Return the (X, Y) coordinate for the center point of the cell that contains the specified text.  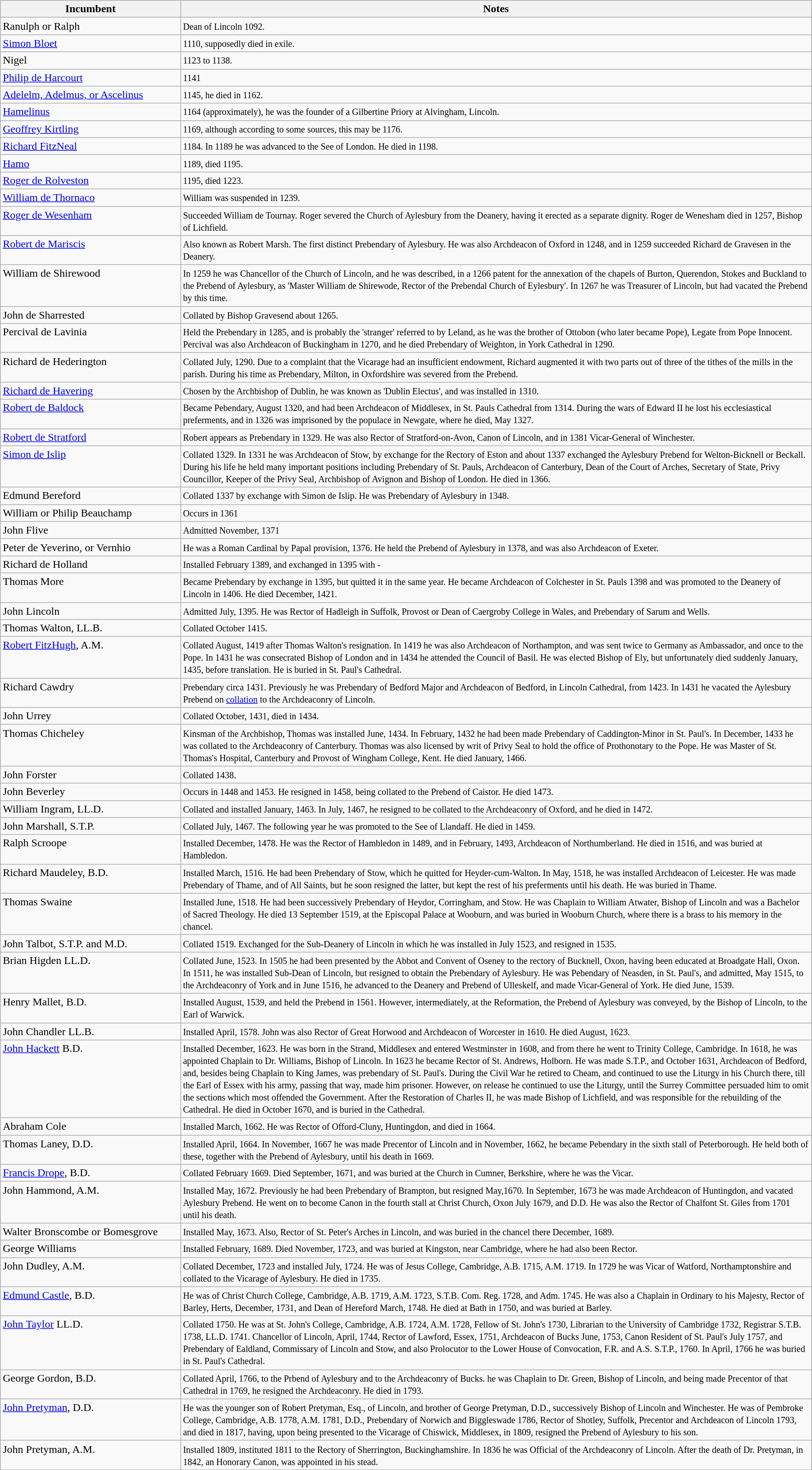
Installed February, 1689. Died November, 1723, and was buried at Kingston, near Cambridge, where he had also been Rector. (496, 1249)
Thomas Walton, LL.B. (91, 628)
Richard de Hederington (91, 368)
Collated February 1669. Died September, 1671, and was buried at the Church in Cumner, Berkshire, where he was the Vicar. (496, 1173)
Collated 1519. Exchanged for the Sub-Deanery of Lincoln in which he was installed in July 1523, and resigned in 1535. (496, 943)
Notes (496, 9)
Percival de Lavinia (91, 338)
Walter Bronscombe or Bomesgrove (91, 1232)
Installed March, 1662. He was Rector of Offord-Cluny, Huntingdon, and died in 1664. (496, 1127)
Robert de Mariscis (91, 251)
Nigel (91, 60)
Hamelinus (91, 112)
He was a Roman Cardinal by Papal provision, 1376. He held the Prebend of Aylesbury in 1378, and was also Archdeacon of Exeter. (496, 547)
Thomas Swaine (91, 914)
Installed February 1389, and exchanged in 1395 with - (496, 564)
Robert FitzHugh, A.M. (91, 657)
Thomas More (91, 588)
Edmund Castle, B.D. (91, 1301)
Collated October, 1431, died in 1434. (496, 716)
Occurs in 1448 and 1453. He resigned in 1458, being collated to the Prebend of Caistor. He died 1473. (496, 792)
Simon Bloet (91, 43)
Collated and installed January, 1463. In July, 1467, he resigned to be collated to the Archdeaconry of Oxford, and he died in 1472. (496, 809)
William de Shirewood (91, 286)
John Hackett B.D. (91, 1079)
Installed April, 1578. John was also Rector of Great Horwood and Archdeacon of Worcester in 1610. He died August, 1623. (496, 1032)
John Hammond, A.M. (91, 1202)
William or Philip Beauchamp (91, 513)
John Forster (91, 775)
Collated October 1415. (496, 628)
Installed May, 1673. Also, Rector of St. Peter's Arches in Lincoln, and was buried in the chancel there December, 1689. (496, 1232)
Robert appears as Prebendary in 1329. He was also Rector of Stratford-on-Avon, Canon of Lincoln, and in 1381 Vicar-General of Winchester. (496, 437)
Robert de Baldock (91, 414)
Adelelm, Adelmus, or Ascelinus (91, 95)
John Pretyman, D.D. (91, 1420)
Thomas Chicheley (91, 745)
John Lincoln (91, 611)
William was suspended in 1239. (496, 197)
Collated 1438. (496, 775)
Admitted November, 1371 (496, 530)
Richard de Holland (91, 564)
1145, he died in 1162. (496, 95)
1169, although according to some sources, this may be 1176. (496, 129)
Richard de Havering (91, 391)
Richard Cawdry (91, 693)
William Ingram, LL.D. (91, 809)
Richard FitzNeal (91, 146)
Henry Mallet, B.D. (91, 1008)
Roger de Wesenham (91, 221)
Philip de Harcourt (91, 78)
Abraham Cole (91, 1127)
John Taylor LL.D. (91, 1343)
Chosen by the Archbishop of Dublin, he was known as 'Dublin Electus', and was installed in 1310. (496, 391)
Occurs in 1361 (496, 513)
Hamo (91, 163)
1141 (496, 78)
Peter de Yeverino, or Vernhio (91, 547)
John Pretyman, A.M. (91, 1455)
1195, died 1223. (496, 180)
1184. In 1189 he was advanced to the See of London. He died in 1198. (496, 146)
Francis Drope, B.D. (91, 1173)
Ralph Scroope (91, 849)
John Dudley, A.M. (91, 1272)
Ranulph or Ralph (91, 26)
Roger de Rolveston (91, 180)
John Chandler LL.B. (91, 1032)
Geoffrey Kirtling (91, 129)
Simon de Islip (91, 466)
Brian Higden LL.D. (91, 972)
Edmund Bereford (91, 496)
George Gordon, B.D. (91, 1384)
William de Thornaco (91, 197)
1164 (approximately), he was the founder of a Gilbertine Priory at Alvingham, Lincoln. (496, 112)
1189, died 1195. (496, 163)
John de Sharrested (91, 315)
John Marshall, S.T.P. (91, 826)
Robert de Stratford (91, 437)
Collated July, 1467. The following year he was promoted to the See of Llandaff. He died in 1459. (496, 826)
George Williams (91, 1249)
Dean of Lincoln 1092. (496, 26)
John Beverley (91, 792)
Richard Maudeley, B.D. (91, 879)
Thomas Laney, D.D. (91, 1150)
1123 to 1138. (496, 60)
Admitted July, 1395. He was Rector of Hadleigh in Suffolk, Provost or Dean of Caergroby College in Wales, and Prebendary of Sarum and Wells. (496, 611)
1110, supposedly died in exile. (496, 43)
John Urrey (91, 716)
Collated 1337 by exchange with Simon de Islip. He was Prebendary of Aylesbury in 1348. (496, 496)
Collated by Bishop Gravesend about 1265. (496, 315)
John Talbot, S.T.P. and M.D. (91, 943)
John Flive (91, 530)
Incumbent (91, 9)
